Search for the cell housing the specified text and yield its (x, y) center coordinate. 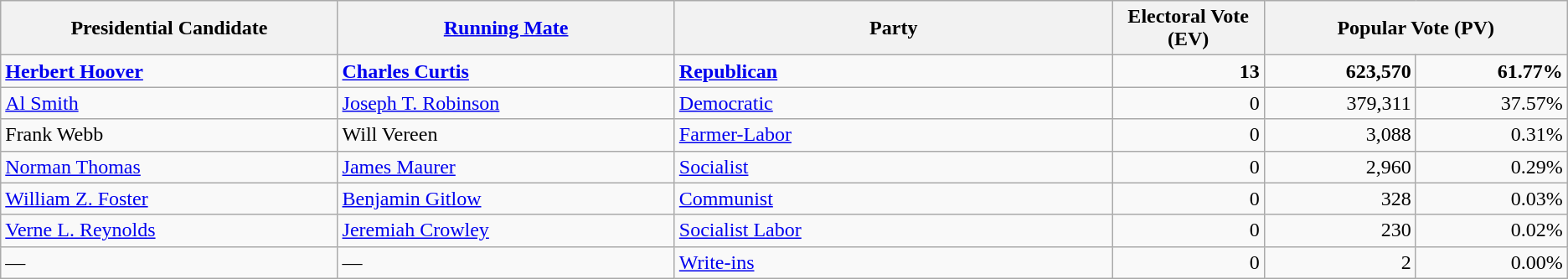
0.31% (1491, 135)
Electoral Vote (EV) (1188, 28)
Write-ins (893, 262)
Presidential Candidate (169, 28)
William Z. Foster (169, 199)
328 (1340, 199)
Al Smith (169, 103)
3,088 (1340, 135)
2 (1340, 262)
0.29% (1491, 167)
Socialist (893, 167)
Herbert Hoover (169, 71)
230 (1340, 230)
61.77% (1491, 71)
37.57% (1491, 103)
Farmer-Labor (893, 135)
Running Mate (506, 28)
379,311 (1340, 103)
James Maurer (506, 167)
Republican (893, 71)
13 (1188, 71)
623,570 (1340, 71)
Will Vereen (506, 135)
Joseph T. Robinson (506, 103)
Verne L. Reynolds (169, 230)
0.02% (1491, 230)
0.03% (1491, 199)
2,960 (1340, 167)
0.00% (1491, 262)
Party (893, 28)
Jeremiah Crowley (506, 230)
Frank Webb (169, 135)
Charles Curtis (506, 71)
Norman Thomas (169, 167)
Popular Vote (PV) (1416, 28)
Benjamin Gitlow (506, 199)
Socialist Labor (893, 230)
Communist (893, 199)
Democratic (893, 103)
